Find where the given text appears and provide that cell's center as [X, Y] coordinate. 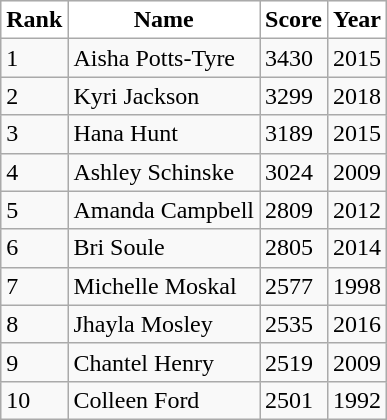
Rank [34, 20]
8 [34, 324]
2 [34, 96]
2577 [294, 286]
3 [34, 134]
3024 [294, 172]
Year [356, 20]
Score [294, 20]
10 [34, 400]
4 [34, 172]
1992 [356, 400]
Bri Soule [164, 248]
Michelle Moskal [164, 286]
2014 [356, 248]
1998 [356, 286]
Jhayla Mosley [164, 324]
Amanda Campbell [164, 210]
Hana Hunt [164, 134]
2018 [356, 96]
2012 [356, 210]
2016 [356, 324]
Aisha Potts-Tyre [164, 58]
2805 [294, 248]
3299 [294, 96]
7 [34, 286]
2519 [294, 362]
1 [34, 58]
3430 [294, 58]
5 [34, 210]
Kyri Jackson [164, 96]
2501 [294, 400]
Name [164, 20]
Ashley Schinske [164, 172]
Chantel Henry [164, 362]
Colleen Ford [164, 400]
6 [34, 248]
2809 [294, 210]
2535 [294, 324]
3189 [294, 134]
9 [34, 362]
